Return [X, Y] of the center of cell containing provided text 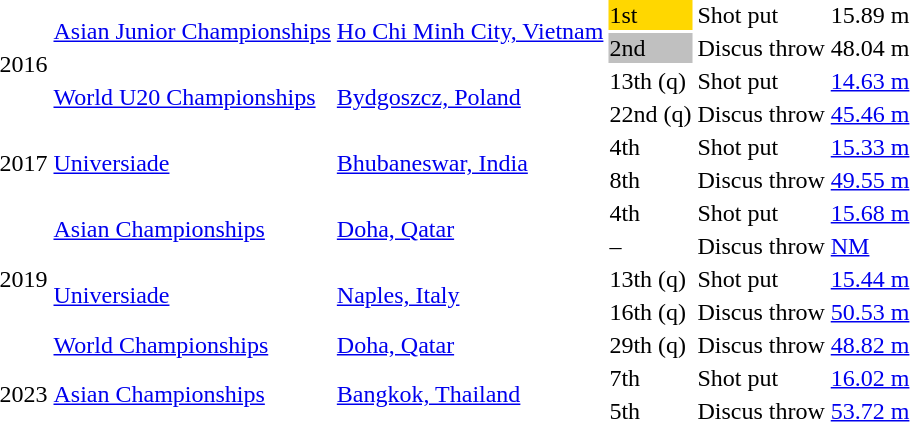
Asian Championships [192, 230]
1st [650, 15]
8th [650, 180]
22nd (q) [650, 114]
World Championships [192, 345]
7th [650, 378]
Bydgoszcz, Poland [470, 98]
– [650, 246]
World U20 Championships [192, 98]
29th (q) [650, 345]
Bhubaneswar, India [470, 164]
Naples, Italy [470, 296]
16th (q) [650, 312]
2nd [650, 48]
Ho Chi Minh City, Vietnam [470, 32]
Asian Junior Championships [192, 32]
